Return the (x, y) coordinate for the center point of the cell that contains the specified text.  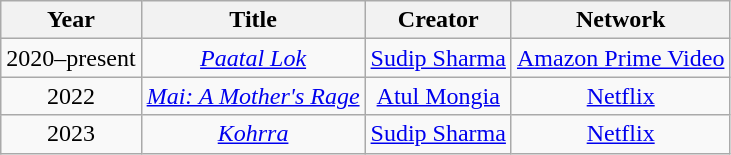
2022 (71, 96)
Year (71, 20)
Title (253, 20)
Creator (438, 20)
Paatal Lok (253, 58)
Mai: A Mother's Rage (253, 96)
Amazon Prime Video (620, 58)
2023 (71, 134)
Atul Mongia (438, 96)
2020–present (71, 58)
Network (620, 20)
Kohrra (253, 134)
